Return [x, y] of the center of cell containing provided text 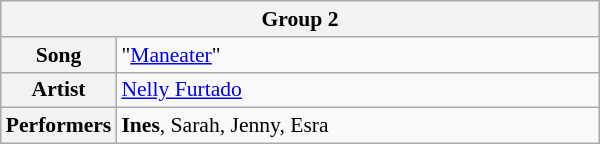
Artist [59, 90]
"Maneater" [358, 55]
Performers [59, 126]
Song [59, 55]
Group 2 [300, 19]
Nelly Furtado [358, 90]
Ines, Sarah, Jenny, Esra [358, 126]
